Determine the [X, Y] coordinate at the center of the cell enclosing the given text.  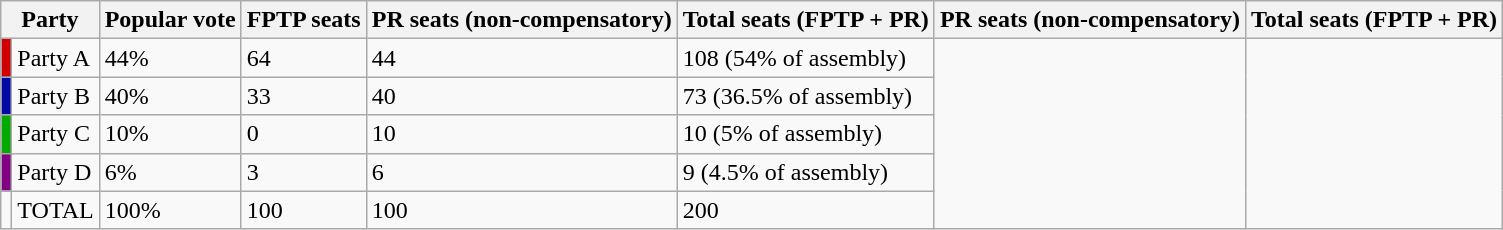
108 (54% of assembly) [806, 58]
44% [170, 58]
FPTP seats [304, 20]
Party A [56, 58]
TOTAL [56, 210]
Popular vote [170, 20]
Party C [56, 134]
73 (36.5% of assembly) [806, 96]
10 [522, 134]
9 (4.5% of assembly) [806, 172]
6% [170, 172]
100% [170, 210]
200 [806, 210]
Party D [56, 172]
40 [522, 96]
40% [170, 96]
33 [304, 96]
Party [50, 20]
6 [522, 172]
44 [522, 58]
10 (5% of assembly) [806, 134]
Party B [56, 96]
64 [304, 58]
3 [304, 172]
10% [170, 134]
0 [304, 134]
